Determine the [X, Y] coordinate at the center of the cell enclosing the given text.  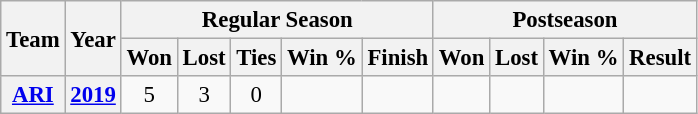
Regular Season [277, 20]
5 [149, 95]
Result [660, 58]
3 [204, 95]
Finish [398, 58]
Team [33, 38]
Ties [256, 58]
0 [256, 95]
2019 [93, 95]
Year [93, 38]
Postseason [564, 20]
ARI [33, 95]
